Identify which cell holds the provided text, then report its (x, y) central coordinate. 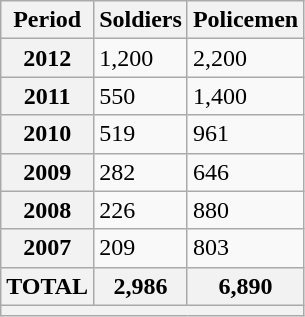
961 (245, 134)
209 (141, 248)
2010 (48, 134)
Period (48, 20)
519 (141, 134)
226 (141, 210)
2,200 (245, 58)
282 (141, 172)
Soldiers (141, 20)
646 (245, 172)
803 (245, 248)
6,890 (245, 286)
Policemen (245, 20)
550 (141, 96)
1,200 (141, 58)
2009 (48, 172)
2012 (48, 58)
1,400 (245, 96)
TOTAL (48, 286)
2,986 (141, 286)
2007 (48, 248)
880 (245, 210)
2008 (48, 210)
2011 (48, 96)
